Return the [x, y] coordinate for the center point of the cell that contains the specified text.  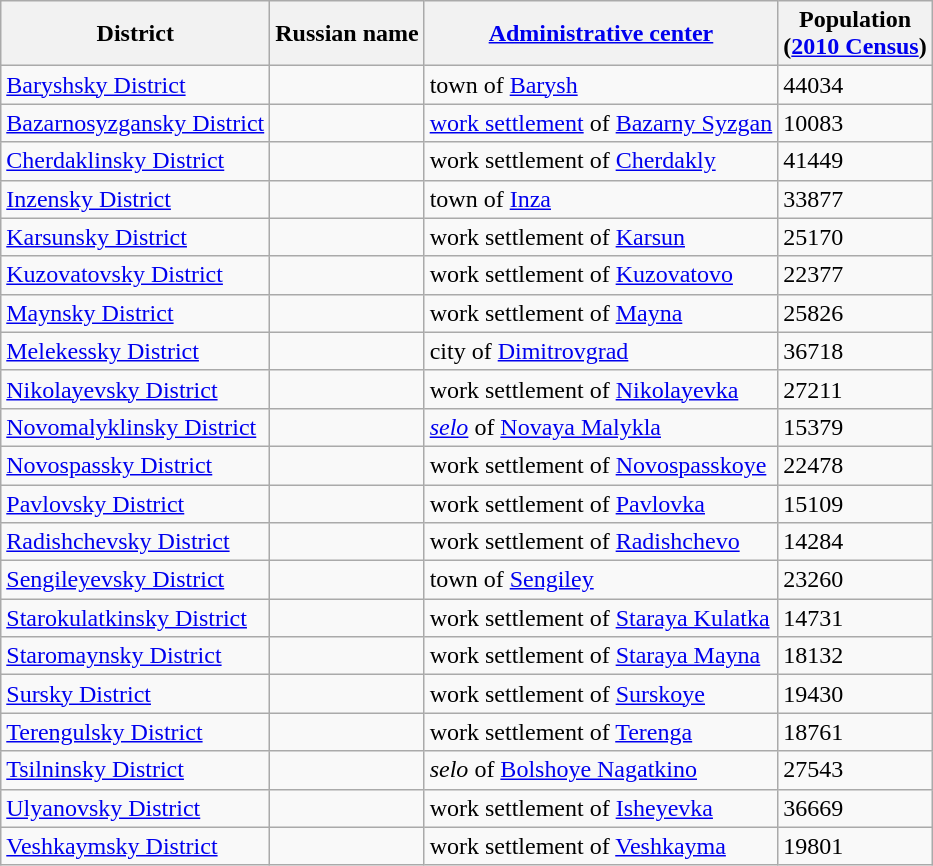
work settlement of Radishchevo [601, 542]
18761 [855, 732]
city of Dimitrovgrad [601, 351]
Baryshsky District [136, 85]
selo of Bolshoye Nagatkino [601, 770]
Melekessky District [136, 351]
work settlement of Staraya Mayna [601, 656]
14284 [855, 542]
Russian name [347, 34]
Veshkaymsky District [136, 846]
18132 [855, 656]
36669 [855, 808]
23260 [855, 580]
14731 [855, 618]
Kuzovatovsky District [136, 275]
work settlement of Novospasskoye [601, 465]
town of Barysh [601, 85]
27543 [855, 770]
41449 [855, 161]
Maynsky District [136, 313]
Nikolayevsky District [136, 389]
work settlement of Cherdakly [601, 161]
Tsilninsky District [136, 770]
19430 [855, 694]
town of Inza [601, 199]
15109 [855, 503]
work settlement of Isheyevka [601, 808]
25170 [855, 237]
Inzensky District [136, 199]
work settlement of Staraya Kulatka [601, 618]
Radishchevsky District [136, 542]
Bazarnosyzgansky District [136, 123]
Cherdaklinsky District [136, 161]
Sursky District [136, 694]
25826 [855, 313]
work settlement of Kuzovatovo [601, 275]
work settlement of Karsun [601, 237]
33877 [855, 199]
22377 [855, 275]
work settlement of Bazarny Syzgan [601, 123]
Population(2010 Census) [855, 34]
District [136, 34]
Novomalyklinsky District [136, 427]
19801 [855, 846]
Staromaynsky District [136, 656]
44034 [855, 85]
36718 [855, 351]
work settlement of Terenga [601, 732]
15379 [855, 427]
Ulyanovsky District [136, 808]
Karsunsky District [136, 237]
Administrative center [601, 34]
27211 [855, 389]
work settlement of Surskoye [601, 694]
Sengileyevsky District [136, 580]
town of Sengiley [601, 580]
work settlement of Nikolayevka [601, 389]
Pavlovsky District [136, 503]
22478 [855, 465]
10083 [855, 123]
work settlement of Mayna [601, 313]
work settlement of Veshkayma [601, 846]
Novospassky District [136, 465]
selo of Novaya Malykla [601, 427]
work settlement of Pavlovka [601, 503]
Starokulatkinsky District [136, 618]
Terengulsky District [136, 732]
